Pinpoint the cell where the given text exists, returning its [x, y] midpoint coordinate. 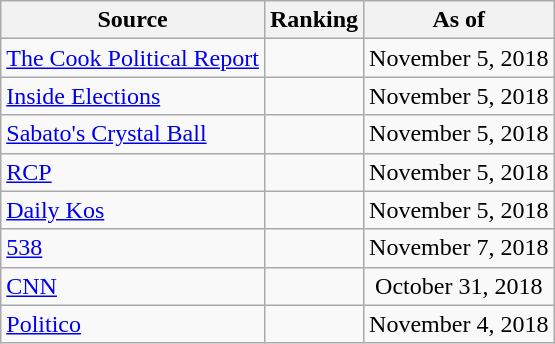
Sabato's Crystal Ball [133, 134]
RCP [133, 172]
November 7, 2018 [459, 248]
November 4, 2018 [459, 324]
Ranking [314, 20]
The Cook Political Report [133, 58]
Source [133, 20]
538 [133, 248]
October 31, 2018 [459, 286]
Daily Kos [133, 210]
CNN [133, 286]
Politico [133, 324]
Inside Elections [133, 96]
As of [459, 20]
